Return the [x, y] coordinate for the center point of the cell that contains the specified text.  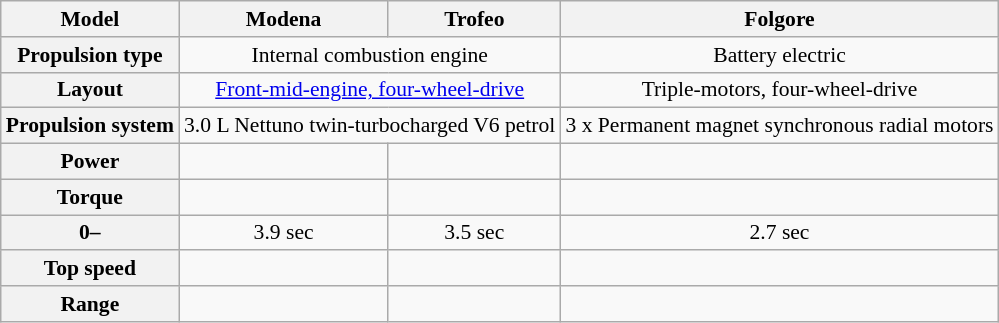
Folgore [779, 19]
Model [90, 19]
Internal combustion engine [370, 55]
Battery electric [779, 55]
Trofeo [474, 19]
Propulsion type [90, 55]
Propulsion system [90, 126]
Front-mid-engine, four-wheel-drive [370, 90]
Top speed [90, 269]
Torque [90, 197]
Power [90, 162]
3 x Permanent magnet synchronous radial motors [779, 126]
Range [90, 304]
2.7 sec [779, 233]
3.0 L Nettuno twin-turbocharged V6 petrol [370, 126]
3.5 sec [474, 233]
Triple-motors, four-wheel-drive [779, 90]
Layout [90, 90]
Modena [284, 19]
3.9 sec [284, 233]
0– [90, 233]
